From the cell containing the given text, extract its center point as (x, y) coordinate. 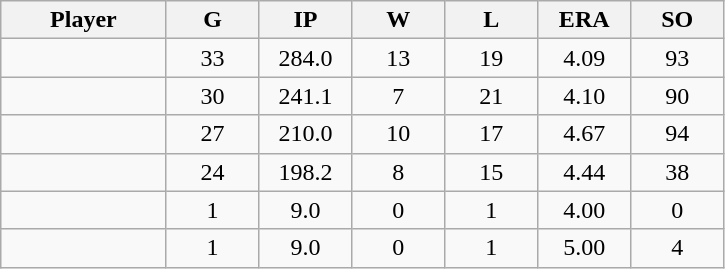
7 (398, 96)
210.0 (306, 134)
SO (678, 20)
38 (678, 172)
13 (398, 58)
4 (678, 248)
93 (678, 58)
G (212, 20)
284.0 (306, 58)
10 (398, 134)
ERA (584, 20)
4.09 (584, 58)
L (492, 20)
4.44 (584, 172)
27 (212, 134)
5.00 (584, 248)
4.00 (584, 210)
90 (678, 96)
241.1 (306, 96)
Player (84, 20)
21 (492, 96)
33 (212, 58)
IP (306, 20)
30 (212, 96)
15 (492, 172)
17 (492, 134)
4.10 (584, 96)
4.67 (584, 134)
19 (492, 58)
8 (398, 172)
W (398, 20)
24 (212, 172)
198.2 (306, 172)
94 (678, 134)
